Pinpoint the cell where the given text exists, returning its (x, y) midpoint coordinate. 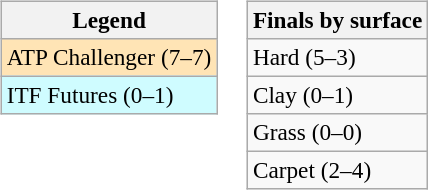
Finals by surface (337, 20)
Hard (5–3) (337, 57)
ATP Challenger (7–7) (108, 57)
Clay (0–1) (337, 95)
Grass (0–0) (337, 133)
ITF Futures (0–1) (108, 95)
Carpet (2–4) (337, 171)
Legend (108, 20)
